Identify which cell holds the provided text, then report its (X, Y) central coordinate. 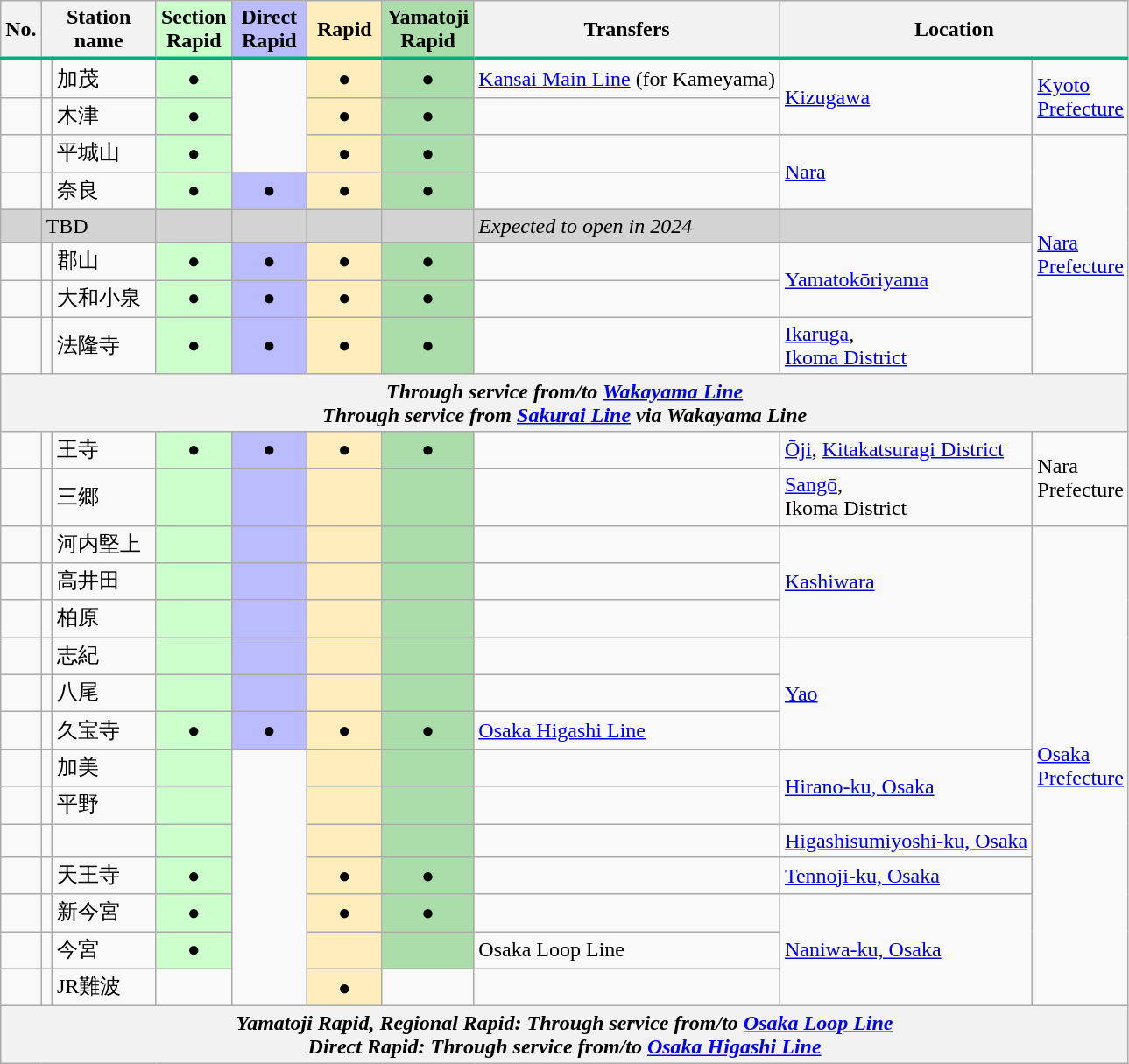
加美 (103, 767)
No. (21, 30)
Section Rapid (194, 30)
Osaka Loop Line (627, 951)
TBD (98, 226)
今宮 (103, 951)
Kashiwara (906, 581)
三郷 (103, 497)
Station name (98, 30)
法隆寺 (103, 345)
天王寺 (103, 876)
王寺 (103, 450)
Ikaruga, Ikoma District (906, 345)
新今宮 (103, 913)
久宝寺 (103, 730)
Yamatokōriyama (906, 280)
Kizugawa (906, 96)
Tennoji-ku, Osaka (906, 876)
河内堅上 (103, 545)
郡山 (103, 261)
Rapid (344, 30)
平城山 (103, 154)
志紀 (103, 657)
Location (954, 30)
OsakaPrefecture (1081, 765)
Transfers (627, 30)
Yamatoji Rapid (427, 30)
Hirano-ku, Osaka (906, 786)
高井田 (103, 581)
柏原 (103, 618)
Yamatoji Rapid, Regional Rapid: Through service from/to Osaka Loop LineDirect Rapid: Through service from/to Osaka Higashi Line (565, 1035)
Direct Rapid (269, 30)
Nara (906, 172)
奈良 (103, 191)
Through service from/to Wakayama LineThrough service from Sakurai Line via Wakayama Line (565, 403)
Sangō, Ikoma District (906, 497)
Higashisumiyoshi-ku, Osaka (906, 840)
KyotoPrefecture (1081, 96)
Osaka Higashi Line (627, 730)
大和小泉 (103, 299)
Kansai Main Line (for Kameyama) (627, 78)
加茂 (103, 78)
Ōji, Kitakatsuragi District (906, 450)
Naniwa-ku, Osaka (906, 950)
JR難波 (103, 988)
木津 (103, 116)
八尾 (103, 694)
Yao (906, 694)
Expected to open in 2024 (627, 226)
平野 (103, 806)
